Locate the cell with the specified text and output its (X, Y) center coordinate. 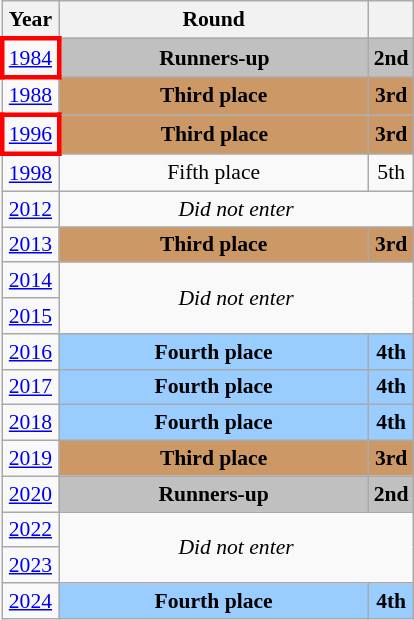
2020 (30, 494)
Fifth place (214, 172)
1996 (30, 136)
2016 (30, 352)
Year (30, 20)
2022 (30, 530)
2023 (30, 566)
1984 (30, 58)
2019 (30, 459)
2024 (30, 601)
2014 (30, 281)
1998 (30, 172)
2015 (30, 316)
1988 (30, 96)
5th (392, 172)
2013 (30, 245)
2017 (30, 387)
Round (214, 20)
2012 (30, 209)
2018 (30, 423)
